Provide the [X, Y] coordinate of the cell's center where the given text is located.  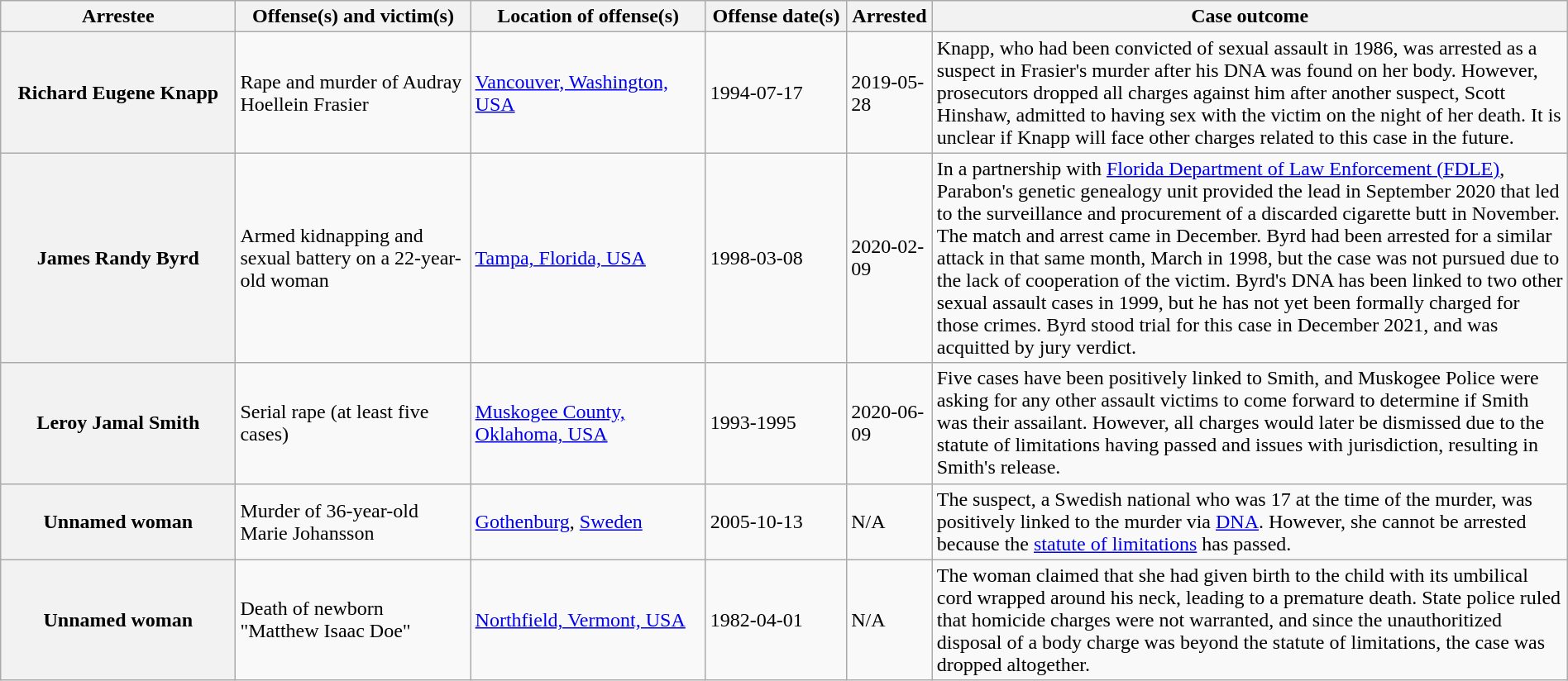
Case outcome [1250, 17]
1993-1995 [776, 423]
Offense(s) and victim(s) [353, 17]
1982-04-01 [776, 620]
Leroy Jamal Smith [118, 423]
Arrestee [118, 17]
Location of offense(s) [588, 17]
2005-10-13 [776, 521]
2019-05-28 [890, 93]
Armed kidnapping and sexual battery on a 22-year-old woman [353, 258]
Offense date(s) [776, 17]
Serial rape (at least five cases) [353, 423]
2020-02-09 [890, 258]
2020-06-09 [890, 423]
1994-07-17 [776, 93]
Tampa, Florida, USA [588, 258]
1998-03-08 [776, 258]
Death of newborn "Matthew Isaac Doe" [353, 620]
Rape and murder of Audray Hoellein Frasier [353, 93]
James Randy Byrd [118, 258]
Richard Eugene Knapp [118, 93]
Gothenburg, Sweden [588, 521]
Murder of 36-year-old Marie Johansson [353, 521]
Vancouver, Washington, USA [588, 93]
Muskogee County, Oklahoma, USA [588, 423]
Northfield, Vermont, USA [588, 620]
Arrested [890, 17]
